Extract the [X, Y] coordinate from the center of the cell holding the provided text.  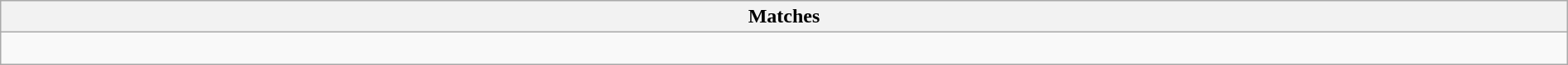
Matches [784, 17]
